Pinpoint the cell where the given text exists, returning its (X, Y) midpoint coordinate. 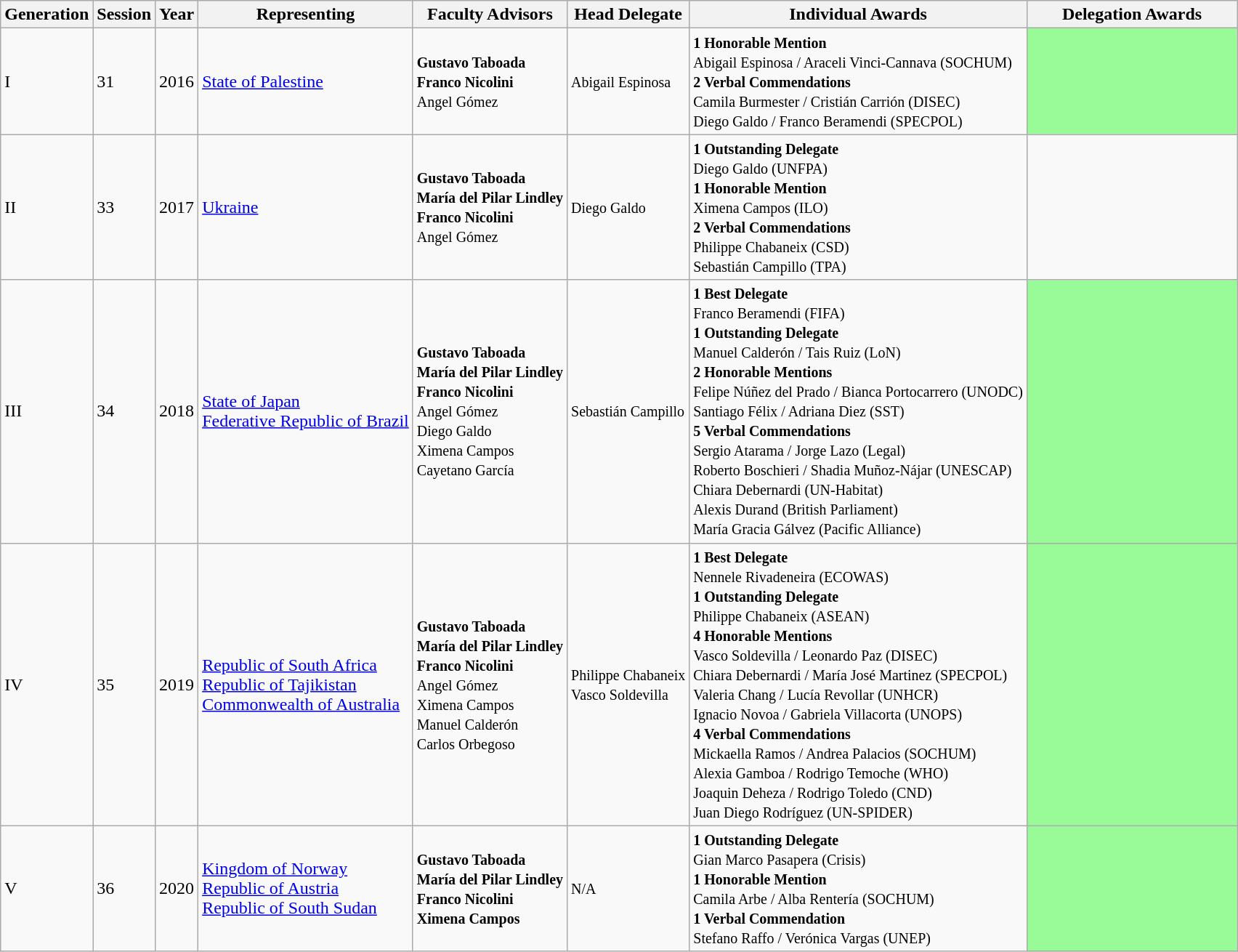
36 (124, 888)
Individual Awards (859, 15)
2017 (177, 207)
Delegation Awards (1132, 15)
Ukraine (306, 207)
Sebastián Campillo (628, 411)
Gustavo TaboadaMaría del Pilar LindleyFranco NicoliniAngel GómezXimena CamposManuel CalderónCarlos Orbegoso (490, 685)
Gustavo TaboadaMaría del Pilar LindleyFranco NicoliniXimena Campos (490, 888)
33 (124, 207)
Abigail Espinosa (628, 81)
N/A (628, 888)
Gustavo TaboadaMaría del Pilar LindleyFranco NicoliniAngel Gómez (490, 207)
State of Palestine (306, 81)
Philippe ChabaneixVasco Soldevilla (628, 685)
Generation (46, 15)
Head Delegate (628, 15)
IV (46, 685)
Diego Galdo (628, 207)
2019 (177, 685)
31 (124, 81)
III (46, 411)
Session (124, 15)
State of Japan Federative Republic of Brazil (306, 411)
2018 (177, 411)
2016 (177, 81)
Faculty Advisors (490, 15)
Kingdom of Norway Republic of Austria Republic of South Sudan (306, 888)
Representing (306, 15)
34 (124, 411)
2020 (177, 888)
Gustavo TaboadaMaría del Pilar LindleyFranco NicoliniAngel GómezDiego GaldoXimena CamposCayetano García (490, 411)
35 (124, 685)
V (46, 888)
Gustavo TaboadaFranco NicoliniAngel Gómez (490, 81)
II (46, 207)
Republic of South Africa Republic of Tajikistan Commonwealth of Australia (306, 685)
1 Outstanding DelegateDiego Galdo (UNFPA)1 Honorable MentionXimena Campos (ILO)2 Verbal CommendationsPhilippe Chabaneix (CSD)Sebastián Campillo (TPA) (859, 207)
I (46, 81)
Year (177, 15)
